Extract the [X, Y] coordinate from the center of the cell holding the provided text.  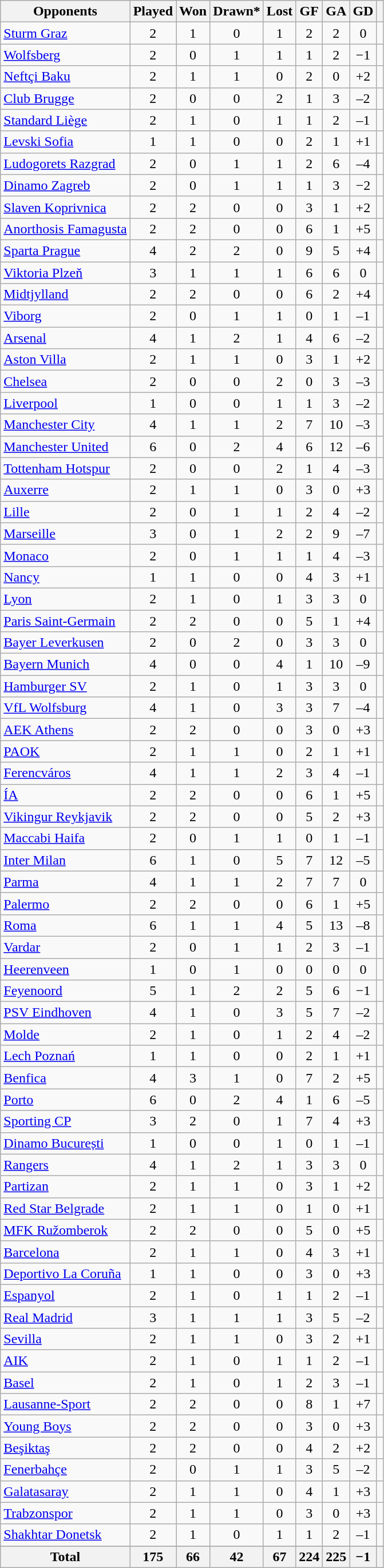
PSV Eindhoven [65, 1013]
Lech Poznań [65, 1056]
Liverpool [65, 403]
Slaven Koprivnica [65, 207]
AEK Athens [65, 730]
Inter Milan [65, 860]
13 [337, 925]
GF [309, 11]
Espanyol [65, 1295]
Manchester City [65, 425]
Bayern Munich [65, 664]
Manchester United [65, 447]
8 [309, 1404]
Ludogorets Razgrad [65, 164]
175 [153, 1557]
PAOK [65, 751]
Feyenoord [65, 991]
Shakhtar Donetsk [65, 1535]
Won [193, 11]
AIK [65, 1361]
Played [153, 11]
Galatasaray [65, 1491]
Aston Villa [65, 360]
Heerenveen [65, 969]
224 [309, 1557]
Hamburger SV [65, 686]
Club Brugge [65, 98]
Partizan [65, 1187]
Parma [65, 882]
Paris Saint-Germain [65, 620]
Anorthosis Famagusta [65, 229]
–7 [363, 534]
Barcelona [65, 1252]
67 [279, 1557]
ÍA [65, 795]
Sevilla [65, 1339]
–9 [363, 664]
MFK Ružomberok [65, 1230]
Ferencváros [65, 773]
Molde [65, 1034]
Vikingur Reykjavik [65, 817]
Viktoria Plzeň [65, 273]
GA [337, 11]
Chelsea [65, 381]
Auxerre [65, 490]
Palermo [65, 904]
Lost [279, 11]
225 [337, 1557]
Sturm Graz [65, 33]
42 [237, 1557]
Marseille [65, 534]
Arsenal [65, 338]
66 [193, 1557]
Roma [65, 925]
Bayer Leverkusen [65, 643]
Dinamo București [65, 1143]
Neftçi Baku [65, 77]
Beşiktaş [65, 1448]
Young Boys [65, 1426]
Rangers [65, 1165]
Monaco [65, 555]
–6 [363, 447]
Real Madrid [65, 1317]
Dinamo Zagreb [65, 185]
Trabzonspor [65, 1513]
VfL Wolfsburg [65, 708]
Sparta Prague [65, 250]
Maccabi Haifa [65, 838]
Basel [65, 1383]
Standard Liège [65, 120]
Viborg [65, 316]
Sporting CP [65, 1121]
Drawn* [237, 11]
Opponents [65, 11]
Deportivo La Coruña [65, 1273]
Lausanne-Sport [65, 1404]
Lyon [65, 599]
Porto [65, 1100]
Levski Sofia [65, 142]
GD [363, 11]
Benfica [65, 1078]
Lille [65, 512]
Wolfsberg [65, 55]
Red Star Belgrade [65, 1208]
Midtjylland [65, 295]
Total [65, 1557]
−2 [363, 185]
Fenerbahçe [65, 1470]
Nancy [65, 577]
+7 [363, 1404]
–8 [363, 925]
Vardar [65, 947]
Tottenham Hotspur [65, 468]
